Locate the cell with the specified text and output its (x, y) center coordinate. 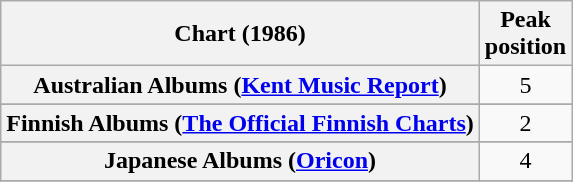
2 (525, 123)
Japanese Albums (Oricon) (240, 161)
4 (525, 161)
5 (525, 85)
Chart (1986) (240, 34)
Australian Albums (Kent Music Report) (240, 85)
Finnish Albums (The Official Finnish Charts) (240, 123)
Peakposition (525, 34)
